Scan for the cell matching the given text and deliver its [X, Y] coordinate at center. 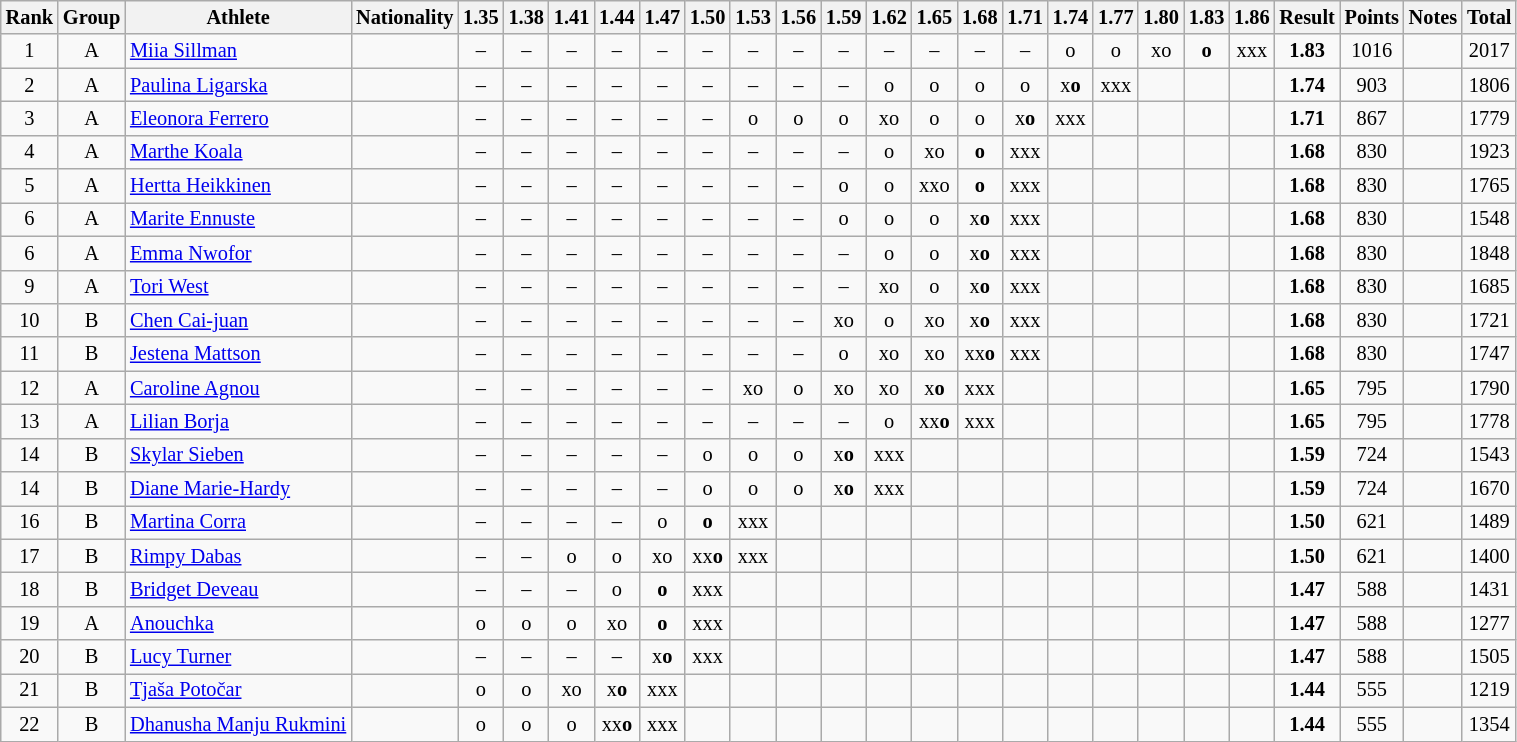
Nationality [404, 17]
21 [30, 690]
Marite Ennuste [238, 219]
Result [1308, 17]
19 [30, 623]
1548 [1489, 219]
1277 [1489, 623]
Points [1372, 17]
Paulina Ligarska [238, 85]
Rank [30, 17]
1 [30, 51]
10 [30, 320]
1489 [1489, 522]
1779 [1489, 118]
1431 [1489, 589]
22 [30, 724]
Lilian Borja [238, 421]
1.80 [1160, 17]
Tori West [238, 287]
1.62 [888, 17]
1.56 [798, 17]
Tjaša Potočar [238, 690]
1685 [1489, 287]
1806 [1489, 85]
Anouchka [238, 623]
2 [30, 85]
18 [30, 589]
1848 [1489, 253]
Rimpy Dabas [238, 556]
Jestena Mattson [238, 354]
867 [1372, 118]
Diane Marie-Hardy [238, 489]
Miia Sillman [238, 51]
1400 [1489, 556]
1354 [1489, 724]
Skylar Sieben [238, 455]
Martina Corra [238, 522]
4 [30, 152]
1747 [1489, 354]
2017 [1489, 51]
1.77 [1116, 17]
1505 [1489, 657]
5 [30, 186]
Chen Cai-juan [238, 320]
9 [30, 287]
Notes [1433, 17]
Marthe Koala [238, 152]
1.35 [480, 17]
Total [1489, 17]
1670 [1489, 489]
903 [1372, 85]
Group [92, 17]
Bridget Deveau [238, 589]
Caroline Agnou [238, 388]
1543 [1489, 455]
20 [30, 657]
Lucy Turner [238, 657]
1.38 [526, 17]
Emma Nwofor [238, 253]
Eleonora Ferrero [238, 118]
Athlete [238, 17]
3 [30, 118]
1.53 [752, 17]
1778 [1489, 421]
1721 [1489, 320]
Hertta Heikkinen [238, 186]
1.41 [572, 17]
1016 [1372, 51]
11 [30, 354]
16 [30, 522]
1.86 [1252, 17]
12 [30, 388]
1790 [1489, 388]
1765 [1489, 186]
Dhanusha Manju Rukmini [238, 724]
1923 [1489, 152]
13 [30, 421]
1219 [1489, 690]
17 [30, 556]
